Output the [x, y] coordinate of the center of the cell containing the given text.  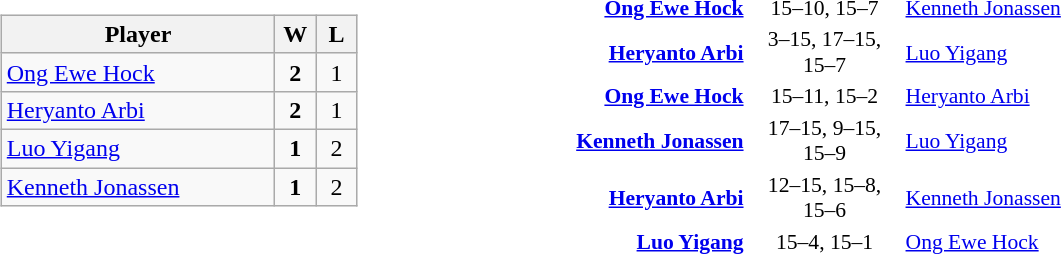
17–15, 9–15, 15–9 [824, 141]
3–15, 17–15, 15–7 [824, 52]
W [296, 34]
L [336, 34]
Player [138, 34]
Luo Yigang [138, 148]
15–11, 15–2 [824, 96]
12–15, 15–8, 15–6 [824, 197]
